Output the (x, y) coordinate of the center of the cell containing the given text.  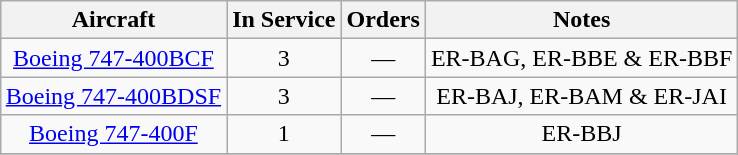
Notes (581, 20)
Orders (383, 20)
ER-BAJ, ER-BAM & ER-JAI (581, 96)
Boeing 747-400BDSF (113, 96)
In Service (284, 20)
Boeing 747-400F (113, 134)
ER-BAG, ER-BBE & ER-BBF (581, 58)
ER-BBJ (581, 134)
1 (284, 134)
Boeing 747-400BCF (113, 58)
Aircraft (113, 20)
